Provide the (x, y) coordinate of the cell's center where the given text is located.  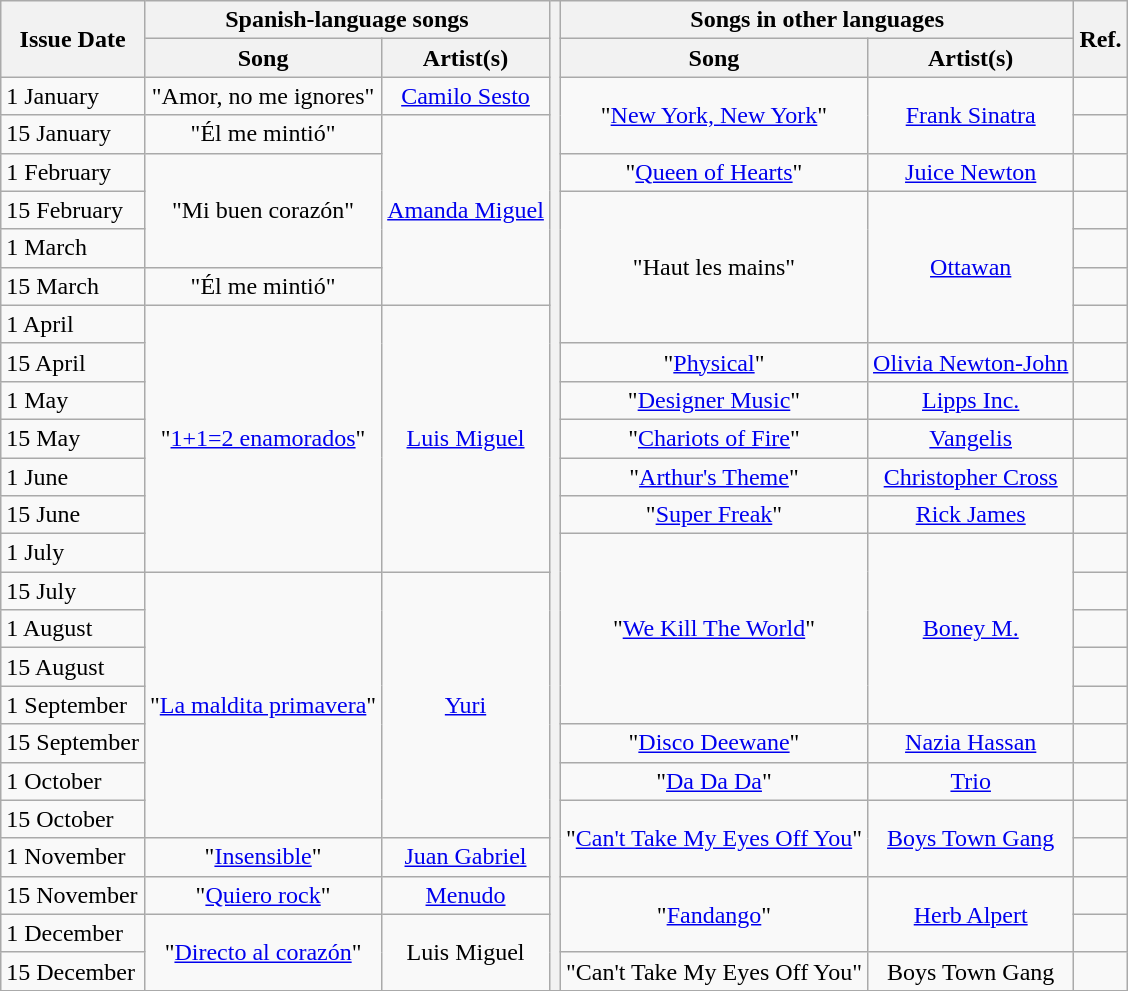
15 July (73, 591)
Songs in other languages (816, 20)
Vangelis (971, 438)
15 March (73, 286)
15 September (73, 743)
1 August (73, 629)
"1+1=2 enamorados" (262, 438)
"Chariots of Fire" (714, 438)
Camilo Sesto (466, 96)
"We Kill The World" (714, 629)
1 December (73, 933)
"Fandango" (714, 914)
Juan Gabriel (466, 857)
Trio (971, 781)
"Mi buen corazón" (262, 210)
Ottawan (971, 267)
"Quiero rock" (262, 895)
15 January (73, 134)
1 November (73, 857)
15 October (73, 819)
1 July (73, 553)
1 February (73, 172)
15 June (73, 515)
"Super Freak" (714, 515)
"Queen of Hearts" (714, 172)
15 April (73, 362)
"Designer Music" (714, 400)
"Directo al corazón" (262, 952)
"Arthur's Theme" (714, 477)
"Physical" (714, 362)
1 March (73, 248)
Lipps Inc. (971, 400)
1 May (73, 400)
1 October (73, 781)
"New York, New York" (714, 115)
"La maldita primavera" (262, 705)
Amanda Miguel (466, 210)
Olivia Newton-John (971, 362)
Ref. (1100, 39)
"Disco Deewane" (714, 743)
Issue Date (73, 39)
Herb Alpert (971, 914)
"Amor, no me ignores" (262, 96)
15 February (73, 210)
1 September (73, 705)
Nazia Hassan (971, 743)
"Haut les mains" (714, 267)
Frank Sinatra (971, 115)
Menudo (466, 895)
Boney M. (971, 629)
Christopher Cross (971, 477)
1 January (73, 96)
"Da Da Da" (714, 781)
15 November (73, 895)
Juice Newton (971, 172)
1 June (73, 477)
Spanish-language songs (346, 20)
Rick James (971, 515)
"Insensible" (262, 857)
15 December (73, 971)
15 May (73, 438)
15 August (73, 667)
Yuri (466, 705)
1 April (73, 324)
